Capture the cell that displays the provided text and extract its [x, y] central coordinate. 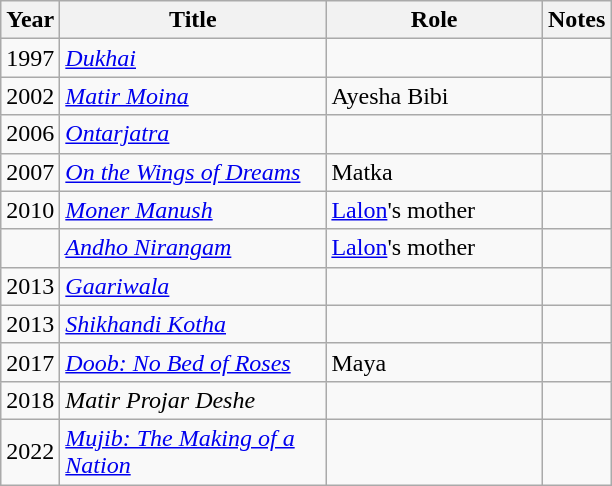
Moner Manush [193, 210]
Shikhandi Kotha [193, 324]
Maya [434, 362]
Notes [576, 20]
2002 [30, 96]
Role [434, 20]
2017 [30, 362]
Matir Moina [193, 96]
Gaariwala [193, 286]
2018 [30, 400]
Matir Projar Deshe [193, 400]
Dukhai [193, 58]
1997 [30, 58]
On the Wings of Dreams [193, 172]
Year [30, 20]
Mujib: The Making of a Nation [193, 452]
Andho Nirangam [193, 248]
2010 [30, 210]
Doob: No Bed of Roses [193, 362]
Title [193, 20]
2007 [30, 172]
2006 [30, 134]
Ayesha Bibi [434, 96]
2022 [30, 452]
Matka [434, 172]
Ontarjatra [193, 134]
